Return the (x, y) coordinate for the center point of the cell that contains the specified text.  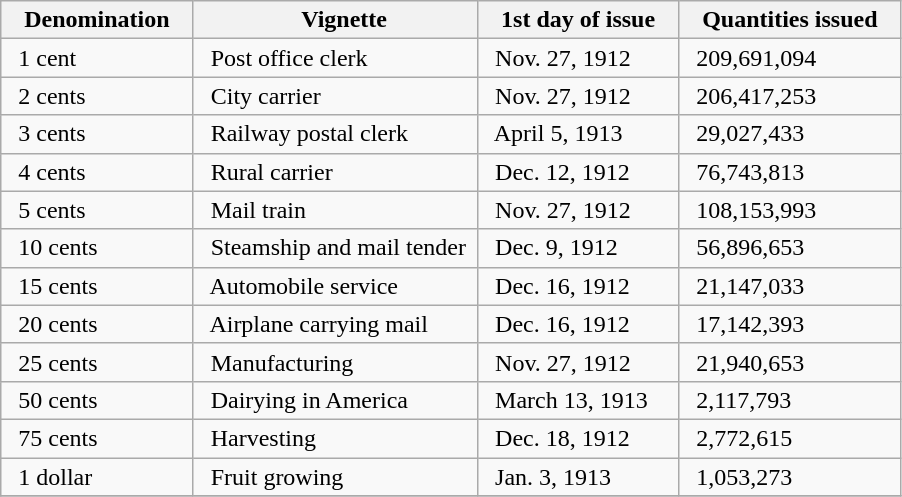
Dec. 12, 1912 (578, 172)
17,142,393 (790, 324)
March 13, 1913 (578, 400)
Railway postal clerk (335, 134)
2,117,793 (790, 400)
Harvesting (335, 438)
Dec. 9, 1912 (578, 248)
20 cents (97, 324)
Dec. 18, 1912 (578, 438)
1st day of issue (578, 20)
April 5, 1913 (578, 134)
Manufacturing (335, 362)
Jan. 3, 1913 (578, 477)
206,417,253 (790, 96)
Automobile service (335, 286)
209,691,094 (790, 58)
29,027,433 (790, 134)
76,743,813 (790, 172)
Post office clerk (335, 58)
1 dollar (97, 477)
Airplane carrying mail (335, 324)
25 cents (97, 362)
City carrier (335, 96)
5 cents (97, 210)
15 cents (97, 286)
4 cents (97, 172)
50 cents (97, 400)
21,147,033 (790, 286)
Rural carrier (335, 172)
10 cents (97, 248)
3 cents (97, 134)
Denomination (97, 20)
2 cents (97, 96)
Quantities issued (790, 20)
Vignette (335, 20)
Dairying in America (335, 400)
1 cent (97, 58)
Steamship and mail tender (335, 248)
Mail train (335, 210)
21,940,653 (790, 362)
56,896,653 (790, 248)
2,772,615 (790, 438)
1,053,273 (790, 477)
Fruit growing (335, 477)
108,153,993 (790, 210)
75 cents (97, 438)
